Return [x, y] of the center of cell containing provided text 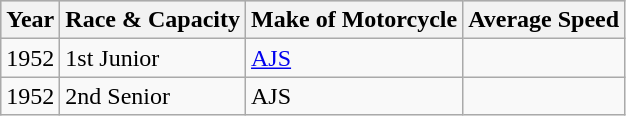
1st Junior [153, 58]
Make of Motorcycle [354, 20]
2nd Senior [153, 96]
Year [30, 20]
Average Speed [544, 20]
Race & Capacity [153, 20]
